From the cell containing the given text, extract its center point as (x, y) coordinate. 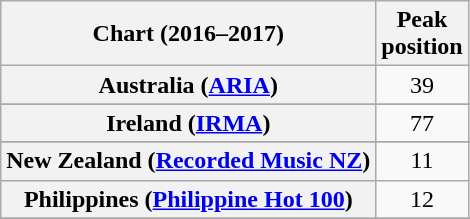
39 (422, 85)
77 (422, 123)
12 (422, 199)
Australia (ARIA) (188, 85)
11 (422, 161)
Peakposition (422, 34)
New Zealand (Recorded Music NZ) (188, 161)
Chart (2016–2017) (188, 34)
Ireland (IRMA) (188, 123)
Philippines (Philippine Hot 100) (188, 199)
